Extract the [x, y] coordinate from the center of the cell holding the provided text.  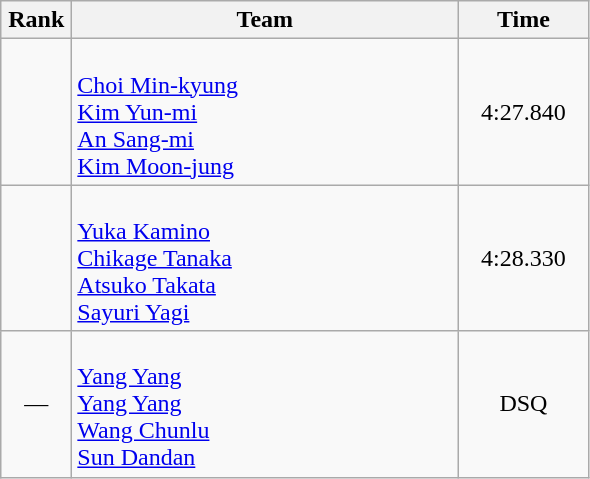
4:27.840 [524, 112]
— [36, 404]
Team [265, 20]
4:28.330 [524, 258]
Yang YangYang YangWang ChunluSun Dandan [265, 404]
Time [524, 20]
Rank [36, 20]
DSQ [524, 404]
Yuka KaminoChikage TanakaAtsuko TakataSayuri Yagi [265, 258]
Choi Min-kyungKim Yun-miAn Sang-miKim Moon-jung [265, 112]
